For the text-containing cell, return its midpoint in [x, y] coordinate format. 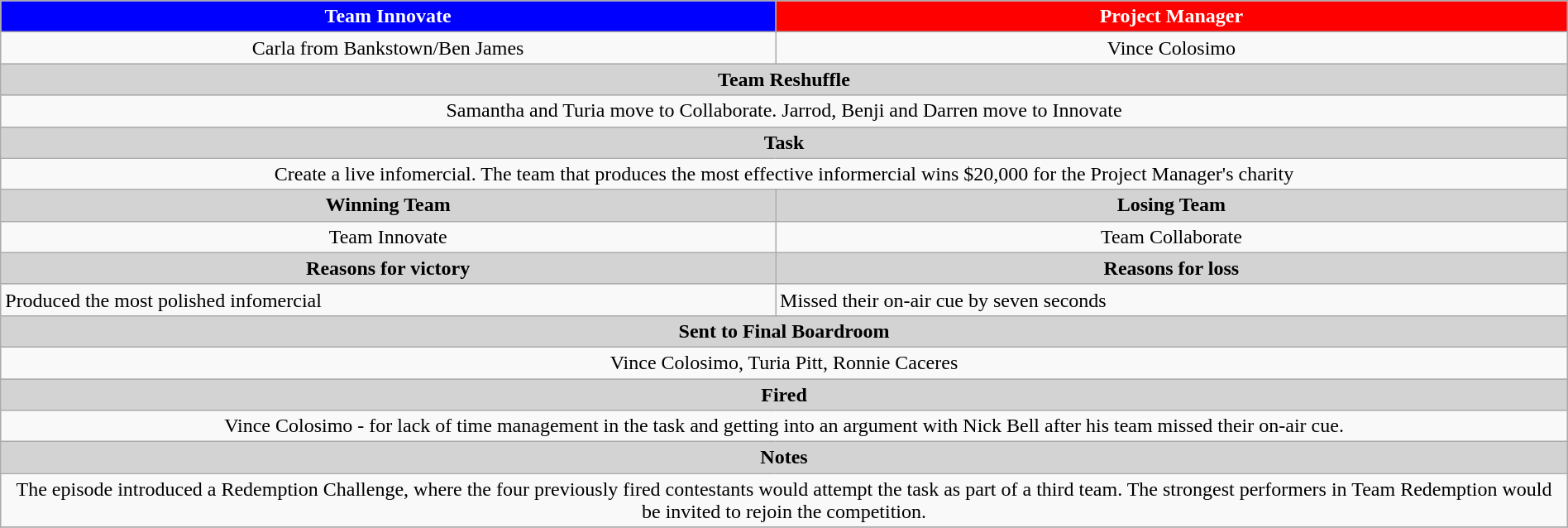
Winning Team [389, 205]
Notes [784, 458]
Create a live infomercial. The team that produces the most effective informercial wins $20,000 for the Project Manager's charity [784, 174]
Vince Colosimo [1172, 48]
Samantha and Turia move to Collaborate. Jarrod, Benji and Darren move to Innovate [784, 111]
Vince Colosimo, Turia Pitt, Ronnie Caceres [784, 362]
Task [784, 142]
Team Reshuffle [784, 79]
Produced the most polished infomercial [389, 300]
Missed their on-air cue by seven seconds [1172, 300]
Team Collaborate [1172, 237]
Reasons for loss [1172, 268]
Reasons for victory [389, 268]
Fired [784, 395]
Losing Team [1172, 205]
Sent to Final Boardroom [784, 331]
Vince Colosimo - for lack of time management in the task and getting into an argument with Nick Bell after his team missed their on-air cue. [784, 426]
Project Manager [1172, 17]
Carla from Bankstown/Ben James [389, 48]
